Extract the [X, Y] coordinate from the center of the cell holding the provided text.  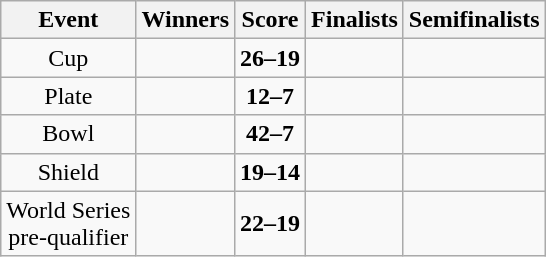
Semifinalists [474, 20]
42–7 [270, 134]
Winners [186, 20]
World Seriespre-qualifier [68, 224]
Shield [68, 172]
Cup [68, 58]
Score [270, 20]
19–14 [270, 172]
Event [68, 20]
Bowl [68, 134]
Finalists [355, 20]
22–19 [270, 224]
12–7 [270, 96]
26–19 [270, 58]
Plate [68, 96]
